Pinpoint the cell where the given text exists, returning its (x, y) midpoint coordinate. 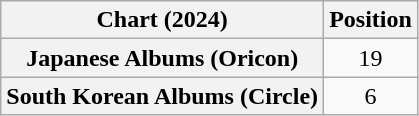
6 (371, 96)
South Korean Albums (Circle) (162, 96)
Japanese Albums (Oricon) (162, 58)
19 (371, 58)
Chart (2024) (162, 20)
Position (371, 20)
